For the text-containing cell, return its midpoint in (X, Y) coordinate format. 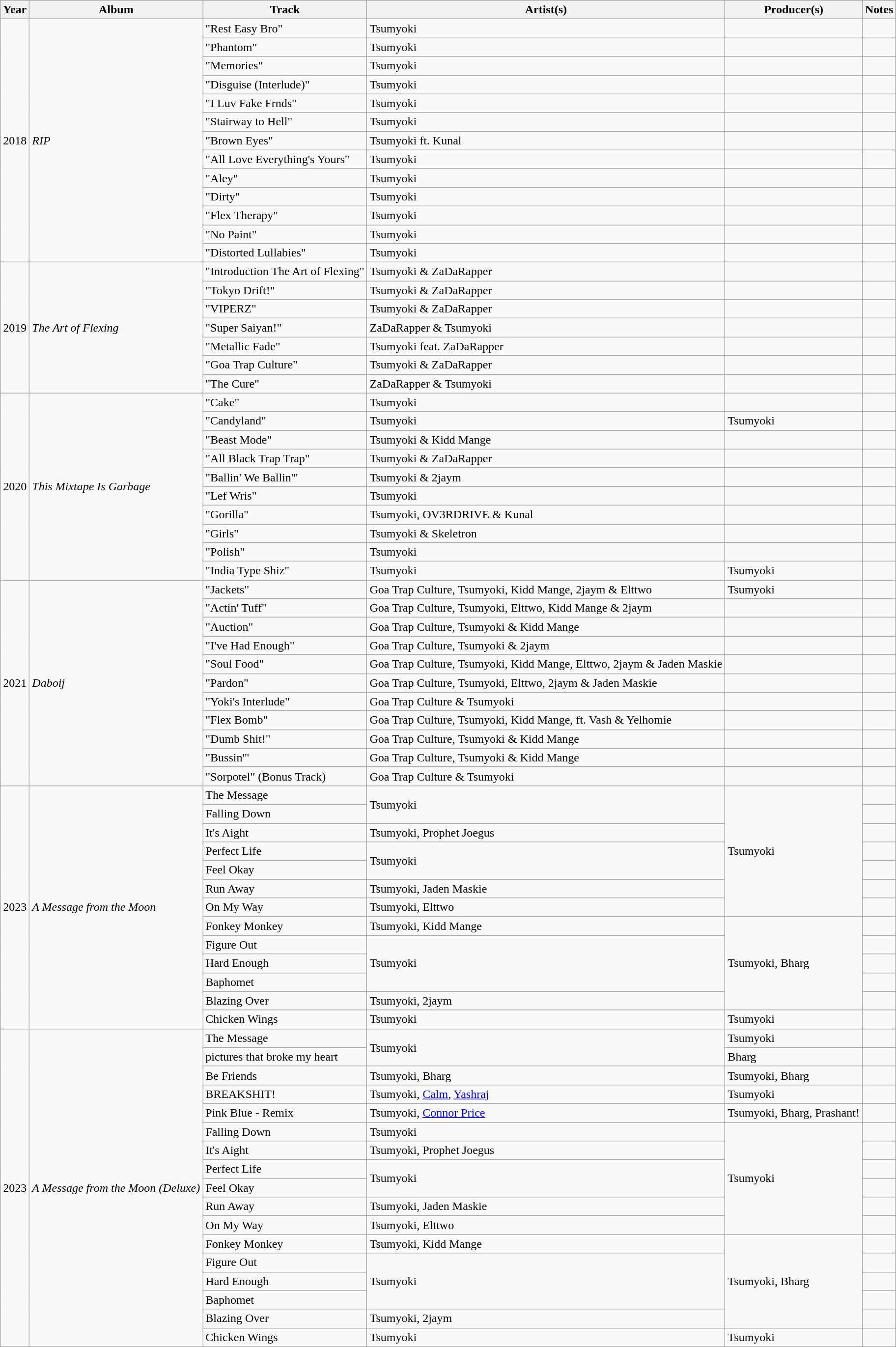
Tsumyoki & Skeletron (546, 533)
"India Type Shiz" (285, 571)
"Flex Bomb" (285, 720)
The Art of Flexing (116, 328)
"Lef Wris" (285, 496)
"Ballin' We Ballin'" (285, 477)
A Message from the Moon (116, 907)
This Mixtape Is Garbage (116, 486)
Tsumyoki, Connor Price (546, 1113)
"Disguise (Interlude)" (285, 84)
2018 (15, 140)
2020 (15, 486)
Be Friends (285, 1075)
"Introduction The Art of Flexing" (285, 272)
"Girls" (285, 533)
Goa Trap Culture, Tsumyoki, Elttwo, Kidd Mange & 2jaym (546, 608)
"Dumb Shit!" (285, 739)
Tsumyoki feat. ZaDaRapper (546, 346)
"All Love Everything's Yours" (285, 159)
Year (15, 10)
Goa Trap Culture, Tsumyoki, Elttwo, 2jaym & Jaden Maskie (546, 683)
Goa Trap Culture, Tsumyoki, Kidd Mange, 2jaym & Elttwo (546, 589)
"VIPERZ" (285, 309)
"Actin' Tuff" (285, 608)
"Beast Mode" (285, 440)
2021 (15, 683)
"Tokyo Drift!" (285, 290)
"I've Had Enough" (285, 645)
"Aley" (285, 178)
"The Cure" (285, 384)
"Goa Trap Culture" (285, 365)
"Rest Easy Bro" (285, 28)
"Super Saiyan!" (285, 328)
BREAKSHIT! (285, 1094)
Notes (879, 10)
Tsumyoki & Kidd Mange (546, 440)
"Stairway to Hell" (285, 122)
"Soul Food" (285, 664)
"I Luv Fake Frnds" (285, 103)
"Cake" (285, 402)
Artist(s) (546, 10)
"No Paint" (285, 234)
2019 (15, 328)
"Yoki's Interlude" (285, 702)
"Candyland" (285, 421)
Producer(s) (794, 10)
RIP (116, 140)
Album (116, 10)
"Bussin'" (285, 758)
Pink Blue - Remix (285, 1113)
"Memories" (285, 66)
A Message from the Moon (Deluxe) (116, 1188)
"All Black Trap Trap" (285, 458)
Daboij (116, 683)
"Sorpotel" (Bonus Track) (285, 776)
"Jackets" (285, 589)
"Pardon" (285, 683)
Goa Trap Culture, Tsumyoki, Kidd Mange, ft. Vash & Yelhomie (546, 720)
Bharg (794, 1057)
"Distorted Lullabies" (285, 253)
"Gorilla" (285, 514)
Goa Trap Culture, Tsumyoki & 2jaym (546, 645)
Tsumyoki ft. Kunal (546, 140)
"Brown Eyes" (285, 140)
"Dirty" (285, 196)
Track (285, 10)
Tsumyoki & 2jaym (546, 477)
"Flex Therapy" (285, 215)
"Metallic Fade" (285, 346)
pictures that broke my heart (285, 1057)
Tsumyoki, OV3RDRIVE & Kunal (546, 514)
"Polish" (285, 552)
"Phantom" (285, 47)
"Auction" (285, 627)
Goa Trap Culture, Tsumyoki, Kidd Mange, Elttwo, 2jaym & Jaden Maskie (546, 664)
Tsumyoki, Bharg, Prashant! (794, 1113)
Tsumyoki, Calm, Yashraj (546, 1094)
